From the cell containing the given text, extract its center point as [x, y] coordinate. 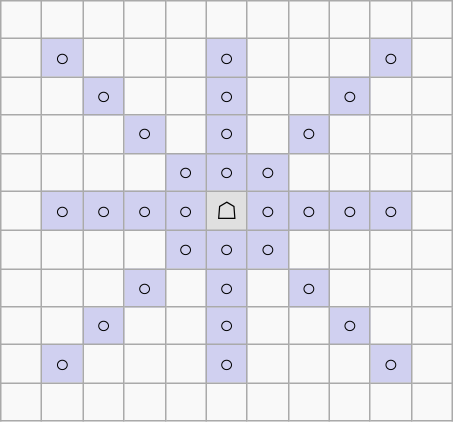
☖ [226, 211]
